Determine the [x, y] coordinate at the center of the cell enclosing the given text.  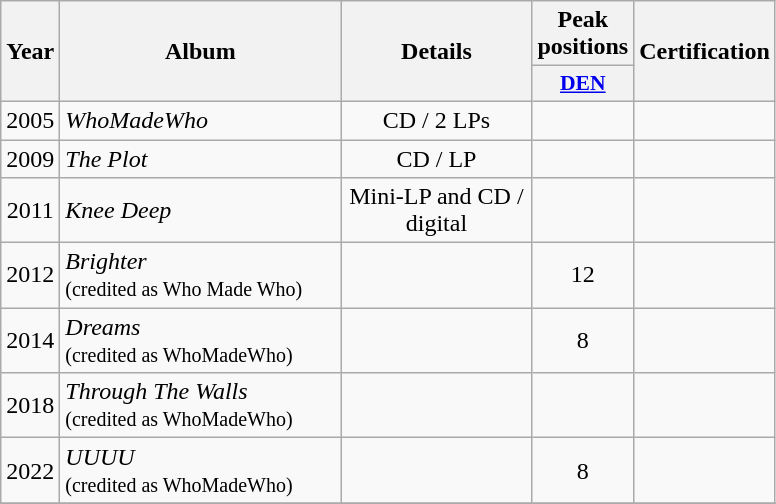
12 [583, 276]
Brighter (credited as Who Made Who) [200, 276]
Dreams (credited as WhoMadeWho) [200, 340]
The Plot [200, 159]
2018 [30, 406]
Peak positions [583, 34]
CD / LP [436, 159]
2009 [30, 159]
2014 [30, 340]
2005 [30, 120]
2012 [30, 276]
2011 [30, 210]
UUUU (credited as WhoMadeWho) [200, 470]
Through The Walls (credited as WhoMadeWho) [200, 406]
Details [436, 52]
CD / 2 LPs [436, 120]
Album [200, 52]
Certification [705, 52]
Mini-LP and CD / digital [436, 210]
Knee Deep [200, 210]
2022 [30, 470]
DEN [583, 84]
Year [30, 52]
WhoMadeWho [200, 120]
